Identify which cell holds the provided text, then report its (X, Y) central coordinate. 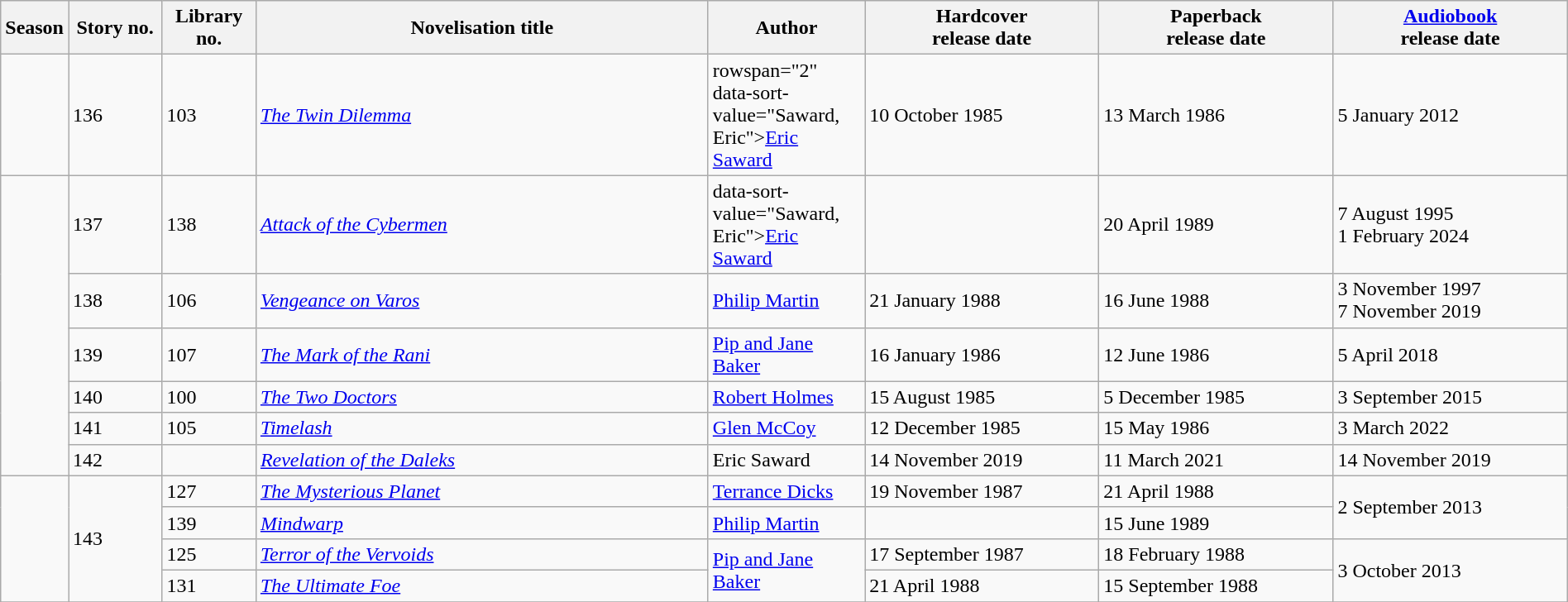
2 September 2013 (1451, 507)
125 (209, 554)
Revelation of the Daleks (481, 460)
The Twin Dilemma (481, 115)
5 December 1985 (1216, 397)
Robert Holmes (786, 397)
15 June 1989 (1216, 523)
5 January 2012 (1451, 115)
17 September 1987 (982, 554)
137 (114, 225)
15 May 1986 (1216, 428)
Library no. (209, 28)
12 June 1986 (1216, 354)
13 March 1986 (1216, 115)
10 October 1985 (982, 115)
Eric Saward (786, 460)
3 March 2022 (1451, 428)
107 (209, 354)
Timelash (481, 428)
16 June 1988 (1216, 301)
3 November 1997 7 November 2019 (1451, 301)
Glen McCoy (786, 428)
143 (114, 538)
Author (786, 28)
11 March 2021 (1216, 460)
127 (209, 491)
data-sort-value="Saward, Eric">Eric Saward (786, 225)
Paperback release date (1216, 28)
15 September 1988 (1216, 585)
Mindwarp (481, 523)
Audiobook release date (1451, 28)
19 November 1987 (982, 491)
142 (114, 460)
3 September 2015 (1451, 397)
rowspan="2" data-sort-value="Saward, Eric">Eric Saward (786, 115)
Vengeance on Varos (481, 301)
Terror of the Vervoids (481, 554)
106 (209, 301)
103 (209, 115)
5 April 2018 (1451, 354)
105 (209, 428)
Story no. (114, 28)
136 (114, 115)
Terrance Dicks (786, 491)
3 October 2013 (1451, 570)
100 (209, 397)
15 August 1985 (982, 397)
131 (209, 585)
The Two Doctors (481, 397)
The Mysterious Planet (481, 491)
140 (114, 397)
21 January 1988 (982, 301)
12 December 1985 (982, 428)
141 (114, 428)
7 August 1995 1 February 2024 (1451, 225)
Hardcover release date (982, 28)
Novelisation title (481, 28)
The Ultimate Foe (481, 585)
The Mark of the Rani (481, 354)
Attack of the Cybermen (481, 225)
16 January 1986 (982, 354)
Season (35, 28)
20 April 1989 (1216, 225)
18 February 1988 (1216, 554)
